Identify which cell holds the provided text, then report its [X, Y] central coordinate. 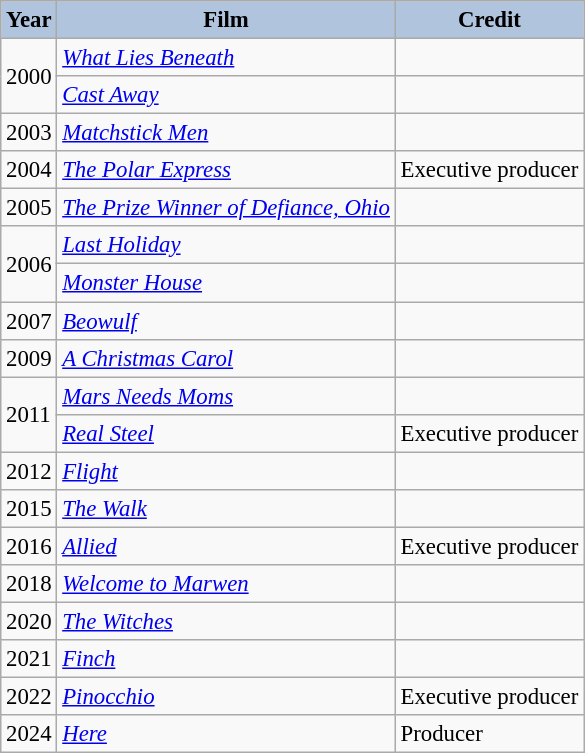
2005 [29, 208]
Here [226, 734]
2011 [29, 414]
2009 [29, 358]
Real Steel [226, 433]
Producer [489, 734]
2021 [29, 659]
Matchstick Men [226, 133]
2003 [29, 133]
Welcome to Marwen [226, 584]
What Lies Beneath [226, 58]
Cast Away [226, 95]
2004 [29, 170]
A Christmas Carol [226, 358]
Beowulf [226, 321]
Allied [226, 546]
Year [29, 20]
The Prize Winner of Defiance, Ohio [226, 208]
2024 [29, 734]
Last Holiday [226, 245]
2000 [29, 76]
2007 [29, 321]
2022 [29, 697]
2018 [29, 584]
Mars Needs Moms [226, 396]
The Witches [226, 621]
The Walk [226, 509]
2012 [29, 471]
2020 [29, 621]
2006 [29, 264]
Flight [226, 471]
2015 [29, 509]
Film [226, 20]
Pinocchio [226, 697]
Monster House [226, 283]
Credit [489, 20]
2016 [29, 546]
The Polar Express [226, 170]
Finch [226, 659]
